Return the [X, Y] coordinate for the center point of the cell that contains the specified text.  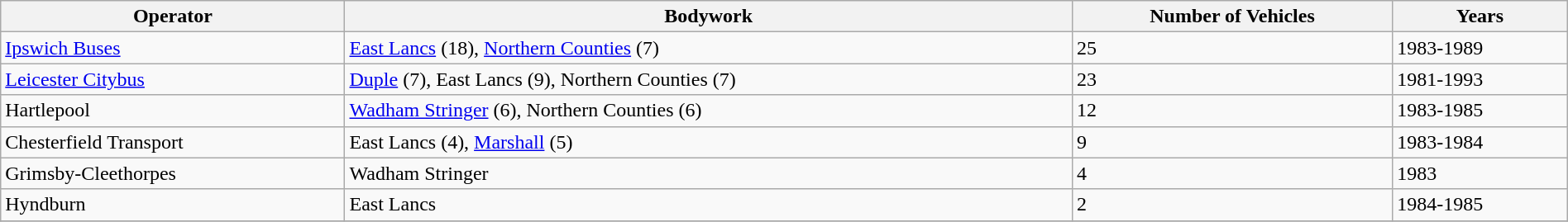
2 [1232, 205]
Number of Vehicles [1232, 17]
Bodywork [708, 17]
Grimsby-Cleethorpes [173, 173]
Ipswich Buses [173, 48]
1983-1984 [1480, 142]
1983-1989 [1480, 48]
East Lancs (18), Northern Counties (7) [708, 48]
25 [1232, 48]
1983 [1480, 173]
Years [1480, 17]
4 [1232, 173]
1984-1985 [1480, 205]
Leicester Citybus [173, 79]
1983-1985 [1480, 111]
Duple (7), East Lancs (9), Northern Counties (7) [708, 79]
12 [1232, 111]
Hyndburn [173, 205]
Hartlepool [173, 111]
9 [1232, 142]
East Lancs [708, 205]
Operator [173, 17]
1981-1993 [1480, 79]
East Lancs (4), Marshall (5) [708, 142]
Wadham Stringer (6), Northern Counties (6) [708, 111]
23 [1232, 79]
Wadham Stringer [708, 173]
Chesterfield Transport [173, 142]
